For the text-containing cell, return its midpoint in [x, y] coordinate format. 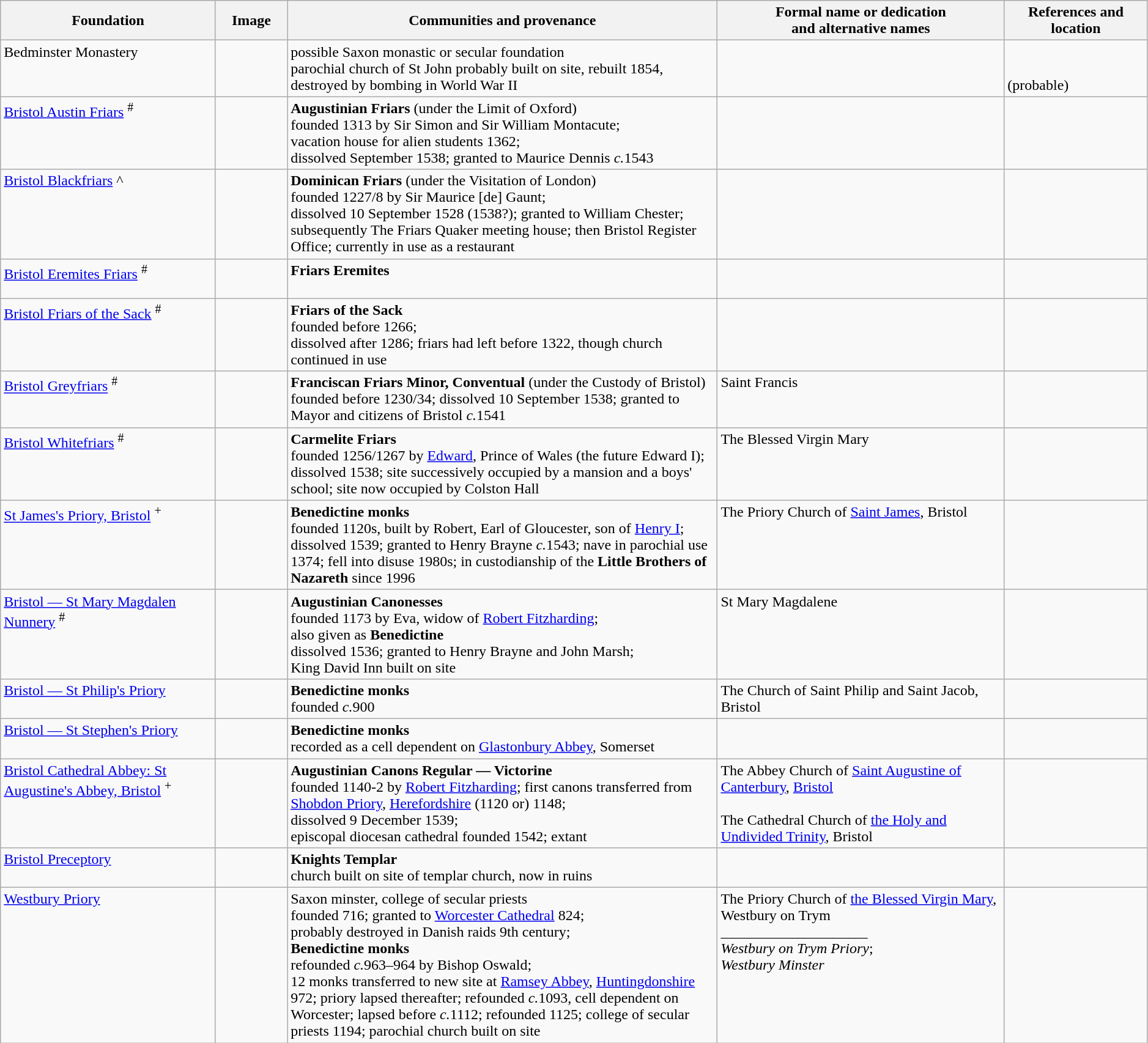
The Priory Church of Saint James, Bristol [861, 545]
Benedictine monksrecorded as a cell dependent on Glastonbury Abbey, Somerset [503, 739]
References and location [1076, 21]
Benedictine monksfounded c.900 [503, 698]
Bristol Blackfriars ^ [108, 214]
Bristol Preceptory [108, 868]
possible Saxon monastic or secular foundationparochial church of St John probably built on site, rebuilt 1854, destroyed by bombing in World War II [503, 68]
St Mary Magdalene [861, 634]
St James's Priory, Bristol + [108, 545]
Bristol Austin Friars # [108, 133]
(probable) [1076, 68]
Friars Eremites [503, 279]
Bristol Cathedral Abbey: St Augustine's Abbey, Bristol + [108, 803]
Bedminster Monastery [108, 68]
Foundation [108, 21]
Image [251, 21]
Saint Francis [861, 399]
Friars of the Sackfounded before 1266; dissolved after 1286; friars had left before 1322, though church continued in use [503, 335]
The Blessed Virgin Mary [861, 463]
Bristol Eremites Friars # [108, 279]
Bristol Friars of the Sack # [108, 335]
The Church of Saint Philip and Saint Jacob, Bristol [861, 698]
Bristol — St Philip's Priory [108, 698]
Bristol — St Mary Magdalen Nunnery # [108, 634]
Communities and provenance [503, 21]
Bristol Greyfriars # [108, 399]
Bristol Whitefriars # [108, 463]
Bristol — St Stephen's Priory [108, 739]
Westbury Priory [108, 965]
The Abbey Church of Saint Augustine of Canterbury, BristolThe Cathedral Church of the Holy and Undivided Trinity, Bristol [861, 803]
The Priory Church of the Blessed Virgin Mary, Westbury on Trym____________________Westbury on Trym Priory;Westbury Minster [861, 965]
Formal name or dedication and alternative names [861, 21]
Knights Templarchurch built on site of templar church, now in ruins [503, 868]
